Find where the given text appears and provide that cell's center as [X, Y] coordinate. 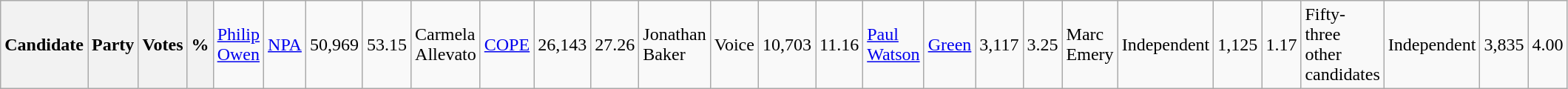
Green [950, 44]
Paul Watson [893, 44]
27.26 [615, 44]
11.16 [839, 44]
Candidate [44, 44]
Philip Owen [238, 44]
COPE [507, 44]
50,969 [334, 44]
3,835 [1504, 44]
NPA [285, 44]
Jonathan Baker [675, 44]
10,703 [787, 44]
1.17 [1281, 44]
Votes [163, 44]
Voice [734, 44]
Fifty-three other candidates [1342, 44]
1,125 [1238, 44]
3,117 [999, 44]
4.00 [1547, 44]
3.25 [1043, 44]
Marc Emery [1090, 44]
Party [112, 44]
26,143 [562, 44]
53.15 [386, 44]
% [200, 44]
Carmela Allevato [446, 44]
